Output the (x, y) coordinate of the center of the cell containing the given text.  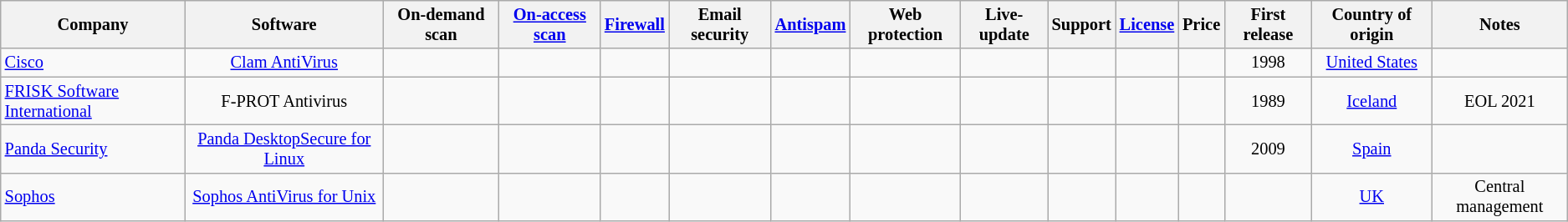
Spain (1371, 149)
2009 (1268, 149)
On-demand scan (441, 24)
Firewall (635, 24)
First release (1268, 24)
F-PROT Antivirus (284, 101)
Sophos AntiVirus for Unix (284, 197)
Company (94, 24)
Email security (720, 24)
Price (1201, 24)
EOL 2021 (1500, 101)
United States (1371, 63)
On-access scan (550, 24)
UK (1371, 197)
Iceland (1371, 101)
Live-update (1004, 24)
Web protection (905, 24)
Panda DesktopSecure for Linux (284, 149)
License (1147, 24)
Sophos (94, 197)
Support (1082, 24)
Central management (1500, 197)
Notes (1500, 24)
FRISK Software International (94, 101)
Cisco (94, 63)
1989 (1268, 101)
Country of origin (1371, 24)
Clam AntiVirus (284, 63)
1998 (1268, 63)
Software (284, 24)
Panda Security (94, 149)
Antispam (811, 24)
